Search for the cell housing the specified text and yield its (x, y) center coordinate. 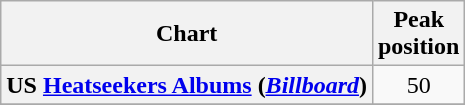
US Heatseekers Albums (Billboard) (187, 85)
Chart (187, 34)
50 (418, 85)
Peakposition (418, 34)
